For the text-containing cell, return its midpoint in (X, Y) coordinate format. 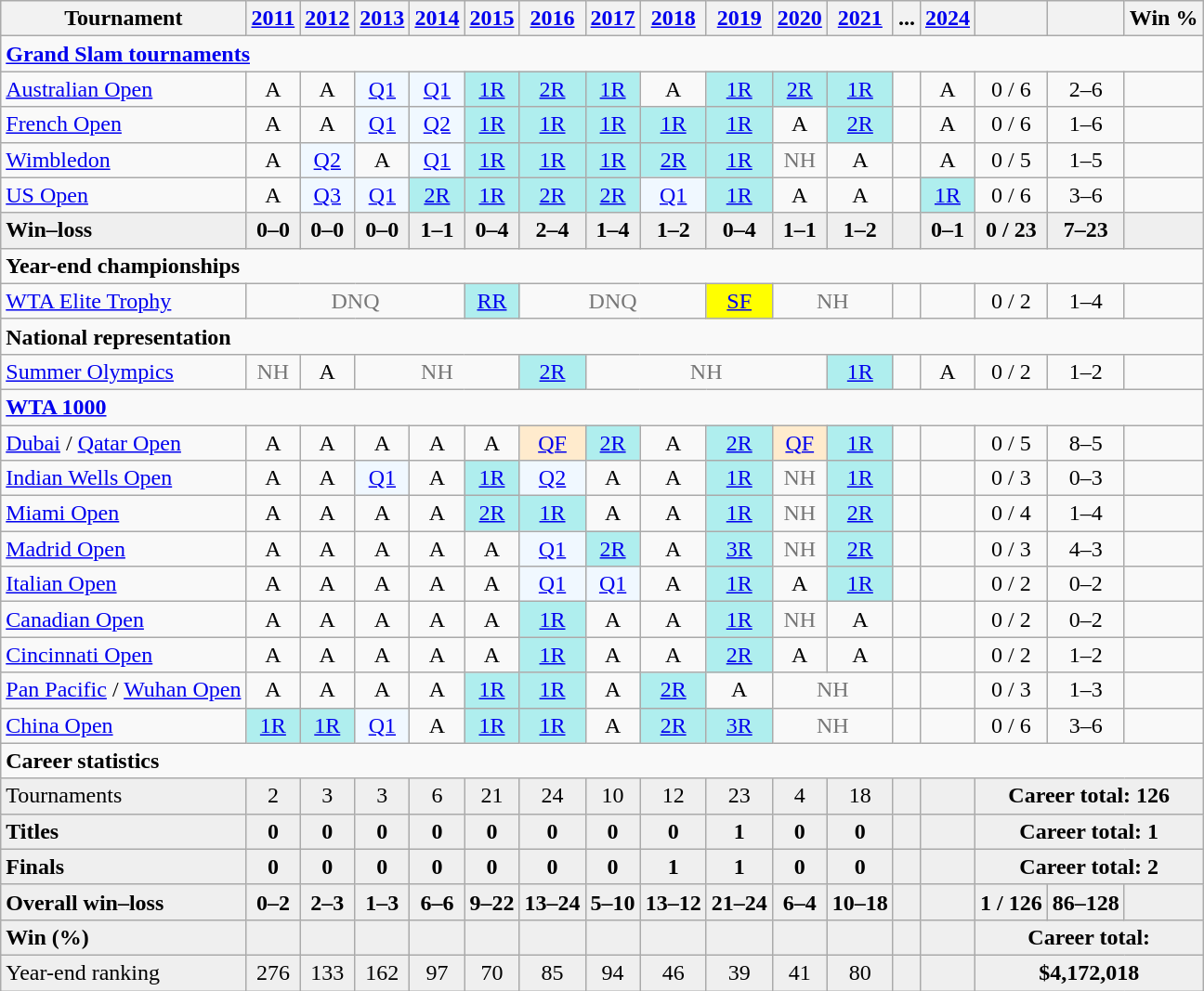
China Open (124, 725)
0–1 (948, 230)
Australian Open (124, 89)
8–5 (1085, 443)
1 / 126 (1012, 902)
2–6 (1085, 89)
Career total: 126 (1089, 796)
23 (739, 796)
18 (860, 796)
Summer Olympics (124, 372)
2 (273, 796)
276 (273, 972)
Career total: 1 (1089, 831)
80 (860, 972)
6 (437, 796)
2013 (383, 19)
French Open (124, 124)
70 (492, 972)
WTA 1000 (602, 407)
0–3 (1085, 478)
Win–loss (124, 230)
Madrid Open (124, 549)
US Open (124, 195)
24 (552, 796)
Italian Open (124, 584)
21 (492, 796)
Year-end ranking (124, 972)
10 (613, 796)
2018 (673, 19)
0 / 23 (1012, 230)
13–12 (673, 902)
2019 (739, 19)
4 (799, 796)
Career total: (1089, 937)
0 / 4 (1012, 514)
2016 (552, 19)
WTA Elite Trophy (124, 301)
86–128 (1085, 902)
Year-end championships (602, 266)
2014 (437, 19)
Miami Open (124, 514)
41 (799, 972)
2–4 (552, 230)
Canadian Open (124, 619)
7–23 (1085, 230)
85 (552, 972)
Win % (1163, 19)
162 (383, 972)
39 (739, 972)
46 (673, 972)
Win (%) (124, 937)
Dubai / Qatar Open (124, 443)
Indian Wells Open (124, 478)
2024 (948, 19)
5–10 (613, 902)
1–6 (1085, 124)
... (907, 19)
Wimbledon (124, 160)
2011 (273, 19)
133 (327, 972)
2017 (613, 19)
2021 (860, 19)
Finals (124, 867)
2020 (799, 19)
National representation (602, 336)
1–5 (1085, 160)
2015 (492, 19)
Career statistics (602, 761)
2–3 (327, 902)
4–3 (1085, 549)
Overall win–loss (124, 902)
21–24 (739, 902)
Tournaments (124, 796)
Tournament (124, 19)
Grand Slam tournaments (602, 54)
SF (739, 301)
$4,172,018 (1089, 972)
Pan Pacific / Wuhan Open (124, 690)
RR (492, 301)
Titles (124, 831)
12 (673, 796)
13–24 (552, 902)
Career total: 2 (1089, 867)
94 (613, 972)
6–4 (799, 902)
Cincinnati Open (124, 655)
Q3 (327, 195)
10–18 (860, 902)
2012 (327, 19)
6–6 (437, 902)
97 (437, 972)
9–22 (492, 902)
